Provide the [x, y] coordinate of the cell's center where the given text is located.  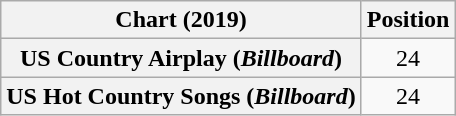
US Country Airplay (Billboard) [181, 58]
Position [408, 20]
US Hot Country Songs (Billboard) [181, 96]
Chart (2019) [181, 20]
